From the cell containing the given text, extract its center point as (x, y) coordinate. 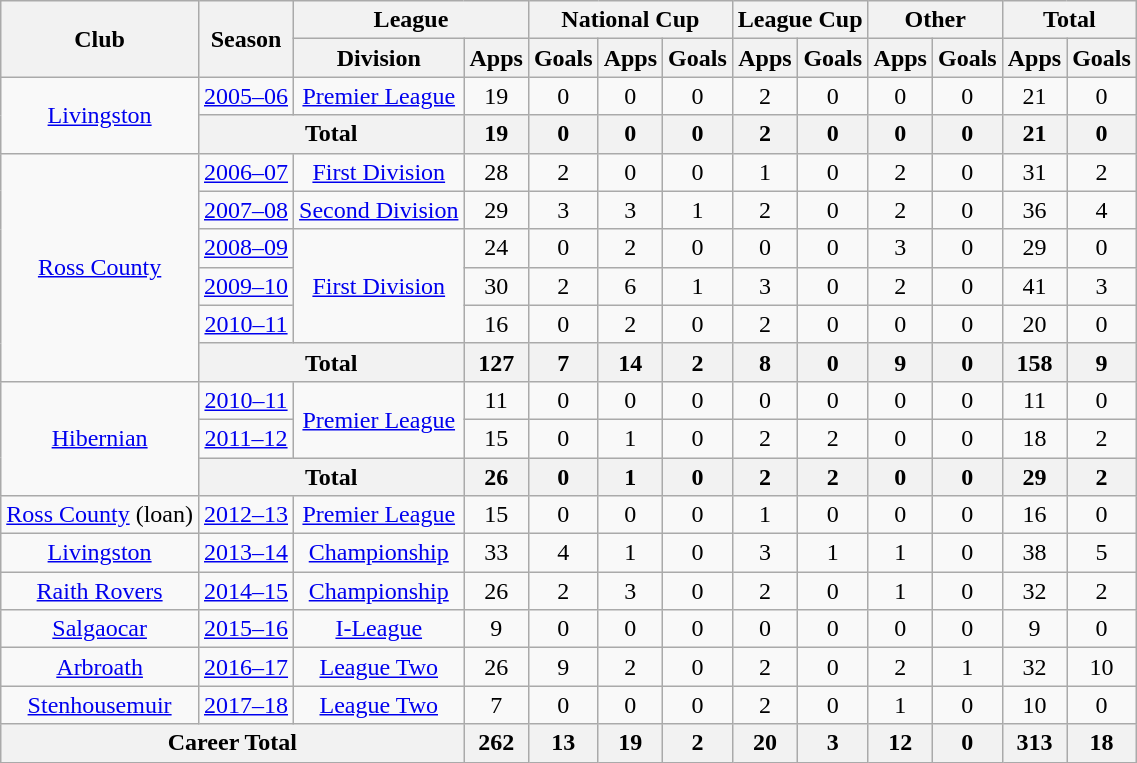
313 (1034, 743)
5 (1102, 553)
127 (496, 362)
Hibernian (100, 438)
8 (764, 362)
League (412, 20)
Salgaocar (100, 629)
I-League (379, 629)
262 (496, 743)
13 (563, 743)
2014–15 (246, 591)
Second Division (379, 210)
41 (1034, 286)
28 (496, 172)
Career Total (232, 743)
2012–13 (246, 515)
31 (1034, 172)
2017–18 (246, 705)
24 (496, 248)
2009–10 (246, 286)
2013–14 (246, 553)
Stenhousemuir (100, 705)
Other (935, 20)
2011–12 (246, 438)
2006–07 (246, 172)
Raith Rovers (100, 591)
Arbroath (100, 667)
League Cup (800, 20)
6 (630, 286)
2008–09 (246, 248)
2015–16 (246, 629)
Ross County (100, 267)
30 (496, 286)
12 (900, 743)
2016–17 (246, 667)
Club (100, 39)
33 (496, 553)
Division (379, 58)
14 (630, 362)
National Cup (630, 20)
38 (1034, 553)
2007–08 (246, 210)
2005–06 (246, 96)
Season (246, 39)
36 (1034, 210)
Ross County (loan) (100, 515)
158 (1034, 362)
